From the cell containing the given text, extract its center point as [x, y] coordinate. 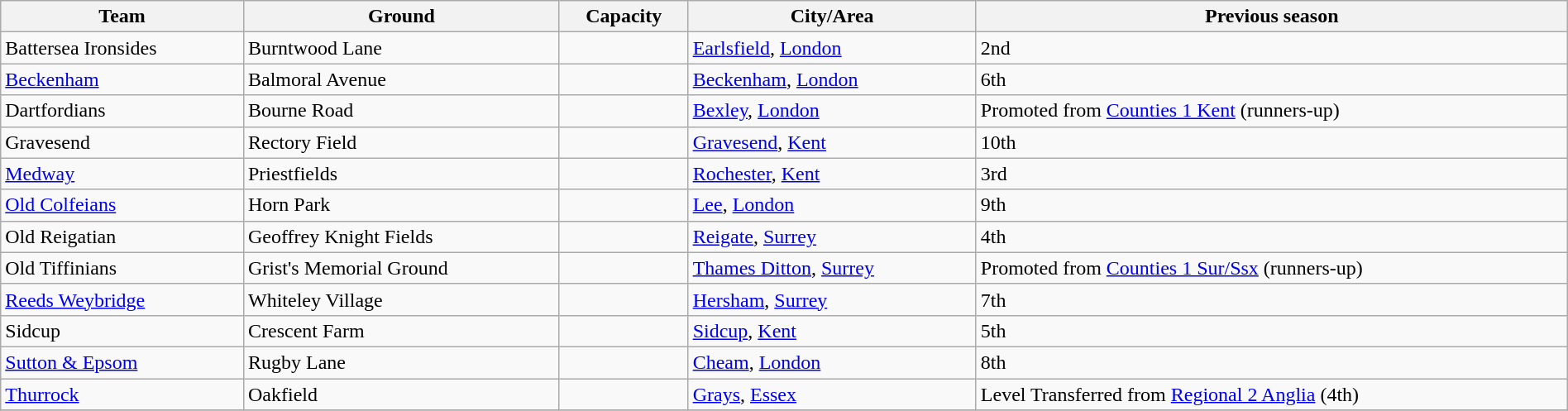
6th [1272, 79]
Sutton & Epsom [122, 362]
Reeds Weybridge [122, 299]
Reigate, Surrey [832, 237]
Geoffrey Knight Fields [401, 237]
Battersea Ironsides [122, 48]
Crescent Farm [401, 331]
Oakfield [401, 394]
Level Transferred from Regional 2 Anglia (4th) [1272, 394]
Rochester, Kent [832, 174]
Promoted from Counties 1 Kent (runners-up) [1272, 111]
Rectory Field [401, 142]
10th [1272, 142]
9th [1272, 205]
7th [1272, 299]
Thames Ditton, Surrey [832, 268]
Hersham, Surrey [832, 299]
Medway [122, 174]
Team [122, 17]
Grist's Memorial Ground [401, 268]
Previous season [1272, 17]
Dartfordians [122, 111]
2nd [1272, 48]
4th [1272, 237]
Sidcup, Kent [832, 331]
Beckenham, London [832, 79]
Rugby Lane [401, 362]
Beckenham [122, 79]
Horn Park [401, 205]
Lee, London [832, 205]
Gravesend [122, 142]
Cheam, London [832, 362]
Promoted from Counties 1 Sur/Ssx (runners-up) [1272, 268]
City/Area [832, 17]
Priestfields [401, 174]
Bourne Road [401, 111]
Burntwood Lane [401, 48]
Balmoral Avenue [401, 79]
Gravesend, Kent [832, 142]
Earlsfield, London [832, 48]
Ground [401, 17]
Sidcup [122, 331]
Capacity [624, 17]
Old Tiffinians [122, 268]
Bexley, London [832, 111]
8th [1272, 362]
Whiteley Village [401, 299]
3rd [1272, 174]
Grays, Essex [832, 394]
Thurrock [122, 394]
5th [1272, 331]
Old Reigatian [122, 237]
Old Colfeians [122, 205]
